Scan for the cell matching the given text and deliver its [x, y] coordinate at center. 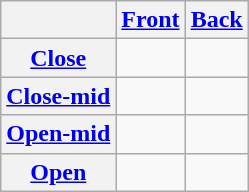
Back [216, 20]
Close [58, 58]
Close-mid [58, 96]
Front [150, 20]
Open-mid [58, 134]
Open [58, 172]
